Capture the cell that displays the provided text and extract its (X, Y) central coordinate. 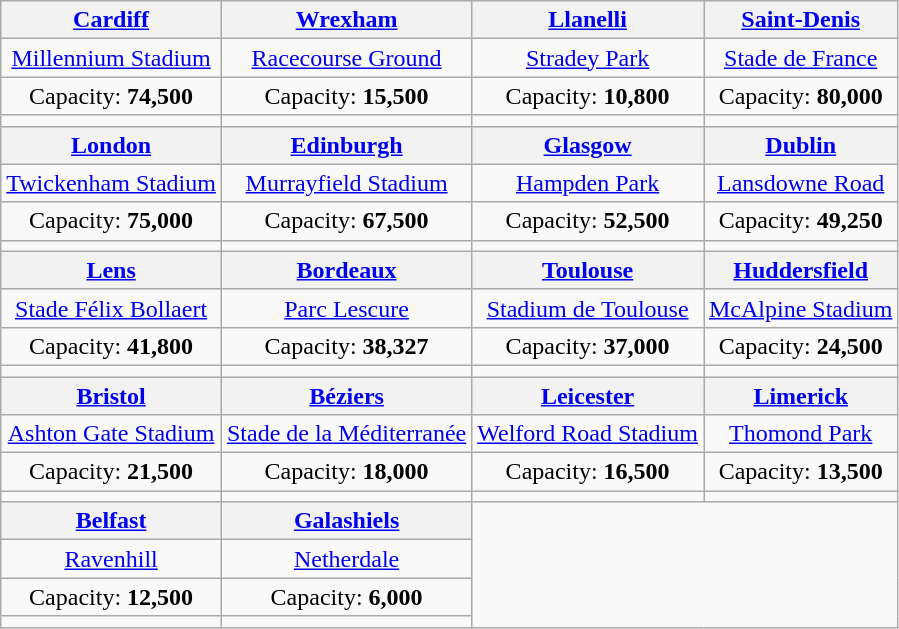
Capacity: 74,500 (112, 96)
Saint-Denis (801, 20)
Capacity: 13,500 (801, 472)
Capacity: 67,500 (346, 221)
Dublin (801, 145)
Capacity: 6,000 (346, 597)
Stade Félix Bollaert (112, 308)
Leicester (588, 395)
London (112, 145)
Bristol (112, 395)
Capacity: 16,500 (588, 472)
Capacity: 10,800 (588, 96)
Stradey Park (588, 58)
Stade de France (801, 58)
Belfast (112, 521)
Toulouse (588, 270)
Béziers (346, 395)
Capacity: 41,800 (112, 346)
Capacity: 49,250 (801, 221)
Capacity: 24,500 (801, 346)
Huddersfield (801, 270)
Capacity: 37,000 (588, 346)
Wrexham (346, 20)
Stade de la Méditerranée (346, 434)
Twickenham Stadium (112, 183)
Capacity: 15,500 (346, 96)
Welford Road Stadium (588, 434)
Hampden Park (588, 183)
Llanelli (588, 20)
Racecourse Ground (346, 58)
Lansdowne Road (801, 183)
Cardiff (112, 20)
Glasgow (588, 145)
Thomond Park (801, 434)
Capacity: 52,500 (588, 221)
Bordeaux (346, 270)
Murrayfield Stadium (346, 183)
Parc Lescure (346, 308)
Edinburgh (346, 145)
Capacity: 18,000 (346, 472)
Capacity: 75,000 (112, 221)
Lens (112, 270)
Ravenhill (112, 559)
Netherdale (346, 559)
Capacity: 12,500 (112, 597)
Capacity: 80,000 (801, 96)
Limerick (801, 395)
Galashiels (346, 521)
Millennium Stadium (112, 58)
Capacity: 38,327 (346, 346)
Stadium de Toulouse (588, 308)
Capacity: 21,500 (112, 472)
McAlpine Stadium (801, 308)
Ashton Gate Stadium (112, 434)
